Extract the (X, Y) coordinate from the center of the cell holding the provided text.  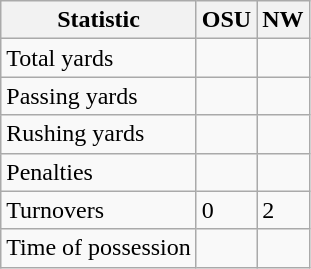
Statistic (99, 20)
0 (226, 210)
Turnovers (99, 210)
Time of possession (99, 248)
Rushing yards (99, 134)
Penalties (99, 172)
2 (283, 210)
Total yards (99, 58)
Passing yards (99, 96)
NW (283, 20)
OSU (226, 20)
